Return the (x, y) coordinate for the center point of the cell that contains the specified text.  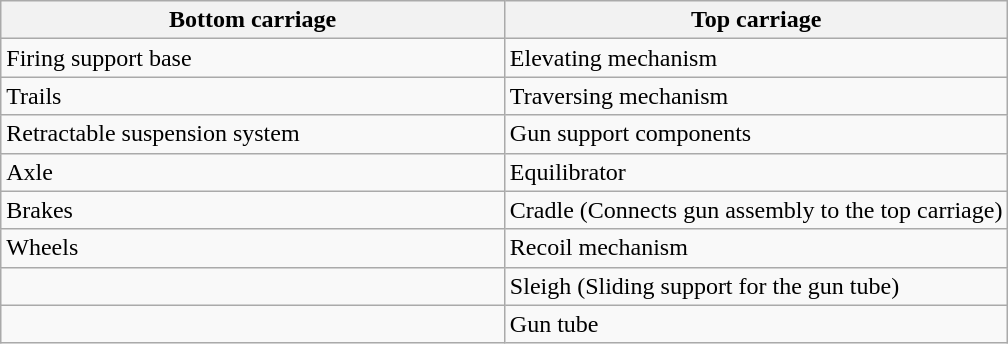
Axle (253, 172)
Wheels (253, 248)
Firing support base (253, 58)
Recoil mechanism (756, 248)
Trails (253, 96)
Cradle (Connects gun assembly to the top carriage) (756, 210)
Brakes (253, 210)
Retractable suspension system (253, 134)
Gun support components (756, 134)
Bottom carriage (253, 20)
Elevating mechanism (756, 58)
Equilibrator (756, 172)
Gun tube (756, 324)
Top carriage (756, 20)
Sleigh (Sliding support for the gun tube) (756, 286)
Traversing mechanism (756, 96)
